Provide the [x, y] coordinate of the cell's center where the given text is located.  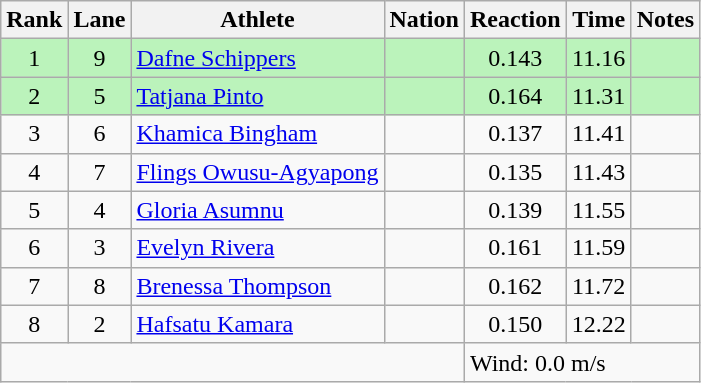
0.150 [515, 324]
11.72 [598, 286]
Wind: 0.0 m/s [582, 362]
11.31 [598, 96]
11.55 [598, 210]
Khamica Bingham [258, 134]
1 [34, 58]
Lane [100, 20]
11.16 [598, 58]
0.164 [515, 96]
Time [598, 20]
12.22 [598, 324]
11.41 [598, 134]
Hafsatu Kamara [258, 324]
Evelyn Rivera [258, 248]
Brenessa Thompson [258, 286]
0.143 [515, 58]
Notes [665, 20]
0.162 [515, 286]
0.161 [515, 248]
0.139 [515, 210]
Athlete [258, 20]
Reaction [515, 20]
Flings Owusu-Agyapong [258, 172]
0.137 [515, 134]
11.59 [598, 248]
0.135 [515, 172]
Tatjana Pinto [258, 96]
Rank [34, 20]
9 [100, 58]
Dafne Schippers [258, 58]
Gloria Asumnu [258, 210]
Nation [424, 20]
11.43 [598, 172]
